Capture the cell that displays the provided text and extract its [x, y] central coordinate. 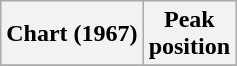
Peakposition [189, 34]
Chart (1967) [72, 34]
